Capture the cell that displays the provided text and extract its [x, y] central coordinate. 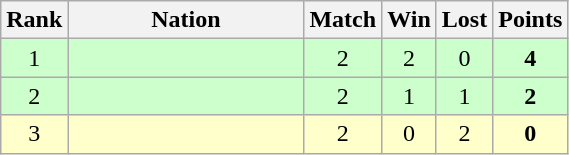
Win [410, 20]
Nation [186, 20]
Lost [464, 20]
4 [530, 58]
3 [34, 134]
Points [530, 20]
Match [343, 20]
Rank [34, 20]
